For the text-containing cell, return its midpoint in [X, Y] coordinate format. 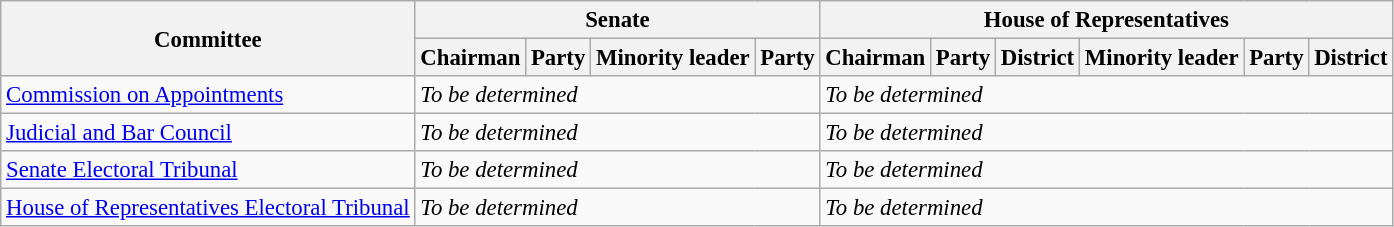
Senate Electoral Tribunal [208, 170]
House of Representatives Electoral Tribunal [208, 208]
Committee [208, 38]
House of Representatives [1106, 20]
Judicial and Bar Council [208, 133]
Commission on Appointments [208, 95]
Senate [618, 20]
